Provide the (x, y) coordinate of the cell's center where the given text is located.  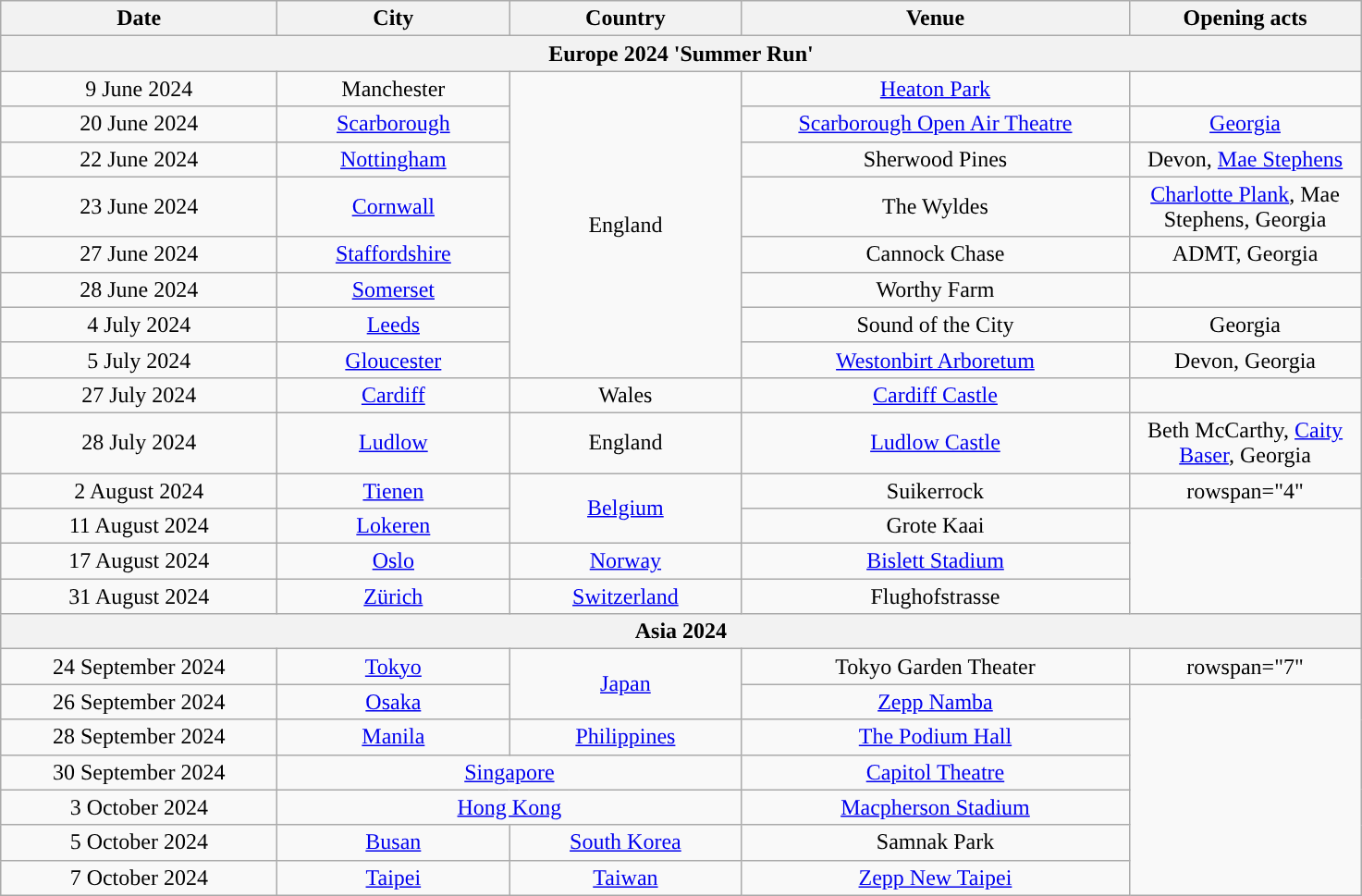
Cardiff Castle (936, 395)
7 October 2024 (139, 878)
The Wyldes (936, 207)
City (394, 18)
3 October 2024 (139, 807)
20 June 2024 (139, 124)
Zepp New Taipei (936, 878)
5 October 2024 (139, 842)
22 June 2024 (139, 159)
Japan (625, 684)
Europe 2024 'Summer Run' (681, 54)
Devon, Mae Stephens (1245, 159)
rowspan="7" (1245, 667)
Samnak Park (936, 842)
Beth McCarthy, Caity Baser, Georgia (1245, 442)
28 June 2024 (139, 289)
Capitol Theatre (936, 772)
31 August 2024 (139, 596)
Belgium (625, 509)
Cornwall (394, 207)
Manila (394, 737)
Busan (394, 842)
Scarborough Open Air Theatre (936, 124)
Heaton Park (936, 89)
9 June 2024 (139, 89)
Zürich (394, 596)
Opening acts (1245, 18)
South Korea (625, 842)
Norway (625, 561)
Switzerland (625, 596)
27 June 2024 (139, 254)
Staffordshire (394, 254)
Worthy Farm (936, 289)
Venue (936, 18)
Date (139, 18)
Asia 2024 (681, 632)
rowspan="4" (1245, 491)
17 August 2024 (139, 561)
Somerset (394, 289)
Ludlow Castle (936, 442)
2 August 2024 (139, 491)
23 June 2024 (139, 207)
Bislett Stadium (936, 561)
28 July 2024 (139, 442)
Grote Kaai (936, 526)
Tokyo (394, 667)
Sherwood Pines (936, 159)
Wales (625, 395)
Philippines (625, 737)
Leeds (394, 325)
Ludlow (394, 442)
Country (625, 18)
Lokeren (394, 526)
24 September 2024 (139, 667)
Oslo (394, 561)
Westonbirt Arboretum (936, 360)
The Podium Hall (936, 737)
Suikerrock (936, 491)
26 September 2024 (139, 702)
Sound of the City (936, 325)
27 July 2024 (139, 395)
28 September 2024 (139, 737)
ADMT, Georgia (1245, 254)
Osaka (394, 702)
Cannock Chase (936, 254)
Charlotte Plank, Mae Stephens, Georgia (1245, 207)
Taipei (394, 878)
30 September 2024 (139, 772)
Gloucester (394, 360)
4 July 2024 (139, 325)
Hong Kong (509, 807)
Cardiff (394, 395)
Manchester (394, 89)
Singapore (509, 772)
Scarborough (394, 124)
11 August 2024 (139, 526)
Taiwan (625, 878)
Flughofstrasse (936, 596)
Macpherson Stadium (936, 807)
Tokyo Garden Theater (936, 667)
Tienen (394, 491)
Nottingham (394, 159)
Devon, Georgia (1245, 360)
5 July 2024 (139, 360)
Zepp Namba (936, 702)
